For the text-containing cell, return its midpoint in (x, y) coordinate format. 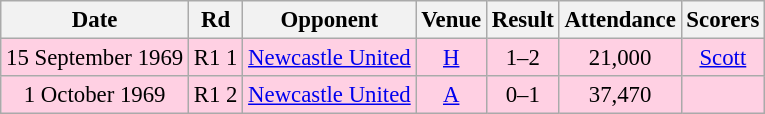
0–1 (522, 95)
Venue (452, 20)
Opponent (330, 20)
37,470 (620, 95)
Date (95, 20)
1 October 1969 (95, 95)
Result (522, 20)
R1 1 (216, 58)
21,000 (620, 58)
Scott (723, 58)
15 September 1969 (95, 58)
H (452, 58)
Attendance (620, 20)
1–2 (522, 58)
Scorers (723, 20)
Rd (216, 20)
R1 2 (216, 95)
A (452, 95)
